Provide the (X, Y) coordinate of the cell's center where the given text is located.  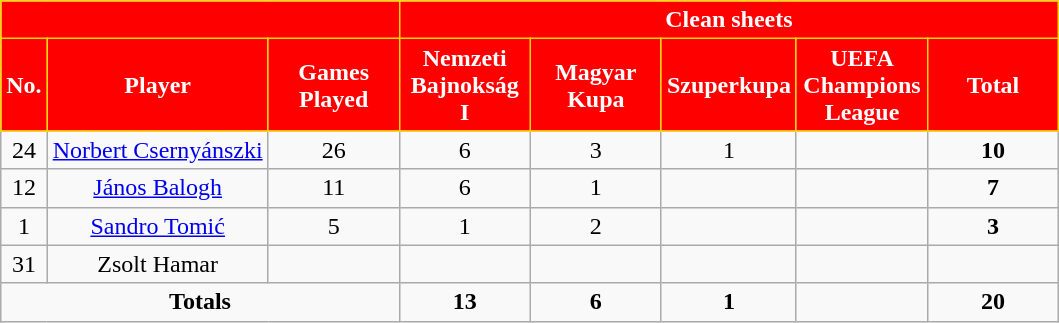
Szuperkupa (728, 85)
2 (596, 226)
26 (334, 150)
Norbert Csernyánszki (158, 150)
31 (24, 264)
No. (24, 85)
24 (24, 150)
10 (994, 150)
11 (334, 188)
Games Played (334, 85)
5 (334, 226)
20 (994, 302)
12 (24, 188)
13 (464, 302)
Nemzeti Bajnokság I (464, 85)
7 (994, 188)
UEFA Champions League (862, 85)
Clean sheets (728, 20)
Magyar Kupa (596, 85)
Sandro Tomić (158, 226)
Totals (200, 302)
Player (158, 85)
Zsolt Hamar (158, 264)
Total (994, 85)
János Balogh (158, 188)
